For the text-containing cell, return its midpoint in (x, y) coordinate format. 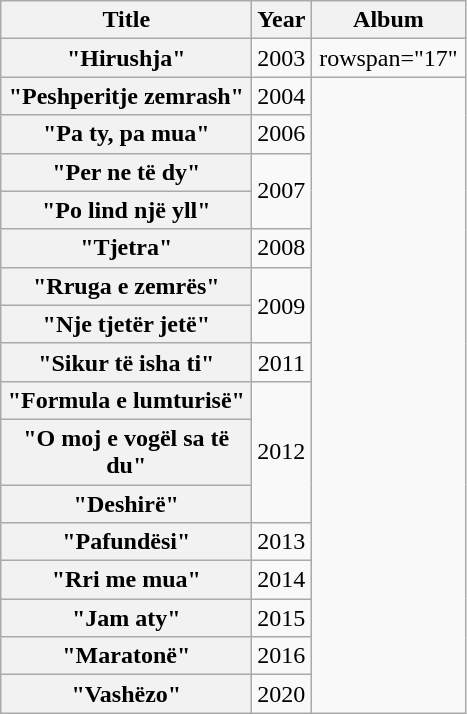
"Rri me mua" (126, 580)
2006 (282, 134)
"Pa ty, pa mua" (126, 134)
2015 (282, 618)
"Jam aty" (126, 618)
"O moj e vogël sa të du" (126, 452)
Album (388, 20)
"Vashëzo" (126, 694)
"Sikur të isha ti" (126, 362)
2003 (282, 58)
"Peshperitje zemrash" (126, 96)
2007 (282, 191)
"Per ne të dy" (126, 172)
"Deshirë" (126, 503)
rowspan="17" (388, 58)
2013 (282, 542)
2004 (282, 96)
Title (126, 20)
"Hirushja" (126, 58)
"Pafundësi" (126, 542)
2012 (282, 452)
"Rruga e zemrës" (126, 286)
2009 (282, 305)
"Formula e lumturisë" (126, 400)
"Tjetra" (126, 248)
"Po lind një yll" (126, 210)
"Nje tjetër jetë" (126, 324)
2011 (282, 362)
2020 (282, 694)
2014 (282, 580)
2016 (282, 656)
"Maratonë" (126, 656)
2008 (282, 248)
Year (282, 20)
